For the text-containing cell, return its midpoint in (X, Y) coordinate format. 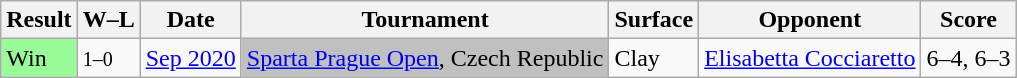
Date (190, 20)
W–L (108, 20)
Tournament (425, 20)
Elisabetta Cocciaretto (810, 58)
Surface (654, 20)
1–0 (108, 58)
Sep 2020 (190, 58)
Result (39, 20)
Opponent (810, 20)
Sparta Prague Open, Czech Republic (425, 58)
Clay (654, 58)
Win (39, 58)
6–4, 6–3 (968, 58)
Score (968, 20)
